For the text-containing cell, return its midpoint in [X, Y] coordinate format. 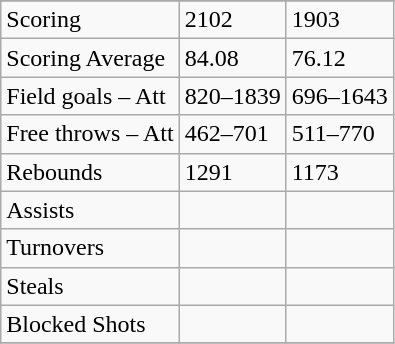
Rebounds [90, 172]
462–701 [232, 134]
Steals [90, 286]
Blocked Shots [90, 324]
84.08 [232, 58]
2102 [232, 20]
1903 [340, 20]
Field goals – Att [90, 96]
1173 [340, 172]
511–770 [340, 134]
Assists [90, 210]
Scoring [90, 20]
Free throws – Att [90, 134]
820–1839 [232, 96]
76.12 [340, 58]
696–1643 [340, 96]
1291 [232, 172]
Scoring Average [90, 58]
Turnovers [90, 248]
